Identify which cell holds the provided text, then report its (x, y) central coordinate. 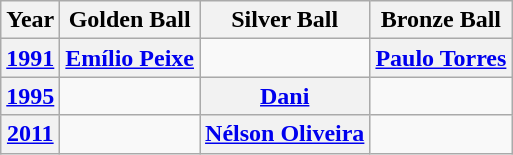
Nélson Oliveira (285, 134)
1991 (30, 58)
Paulo Torres (441, 58)
Year (30, 20)
Golden Ball (130, 20)
1995 (30, 96)
Dani (285, 96)
Silver Ball (285, 20)
2011 (30, 134)
Emílio Peixe (130, 58)
Bronze Ball (441, 20)
